Pinpoint the cell where the given text exists, returning its [X, Y] midpoint coordinate. 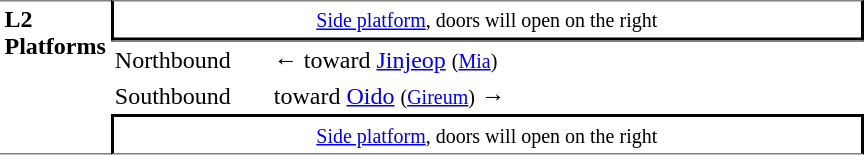
toward Oido (Gireum) → [566, 96]
← toward Jinjeop (Mia) [566, 59]
Northbound [190, 59]
Southbound [190, 96]
L2Platforms [55, 77]
